Determine the [x, y] coordinate at the center of the cell enclosing the given text.  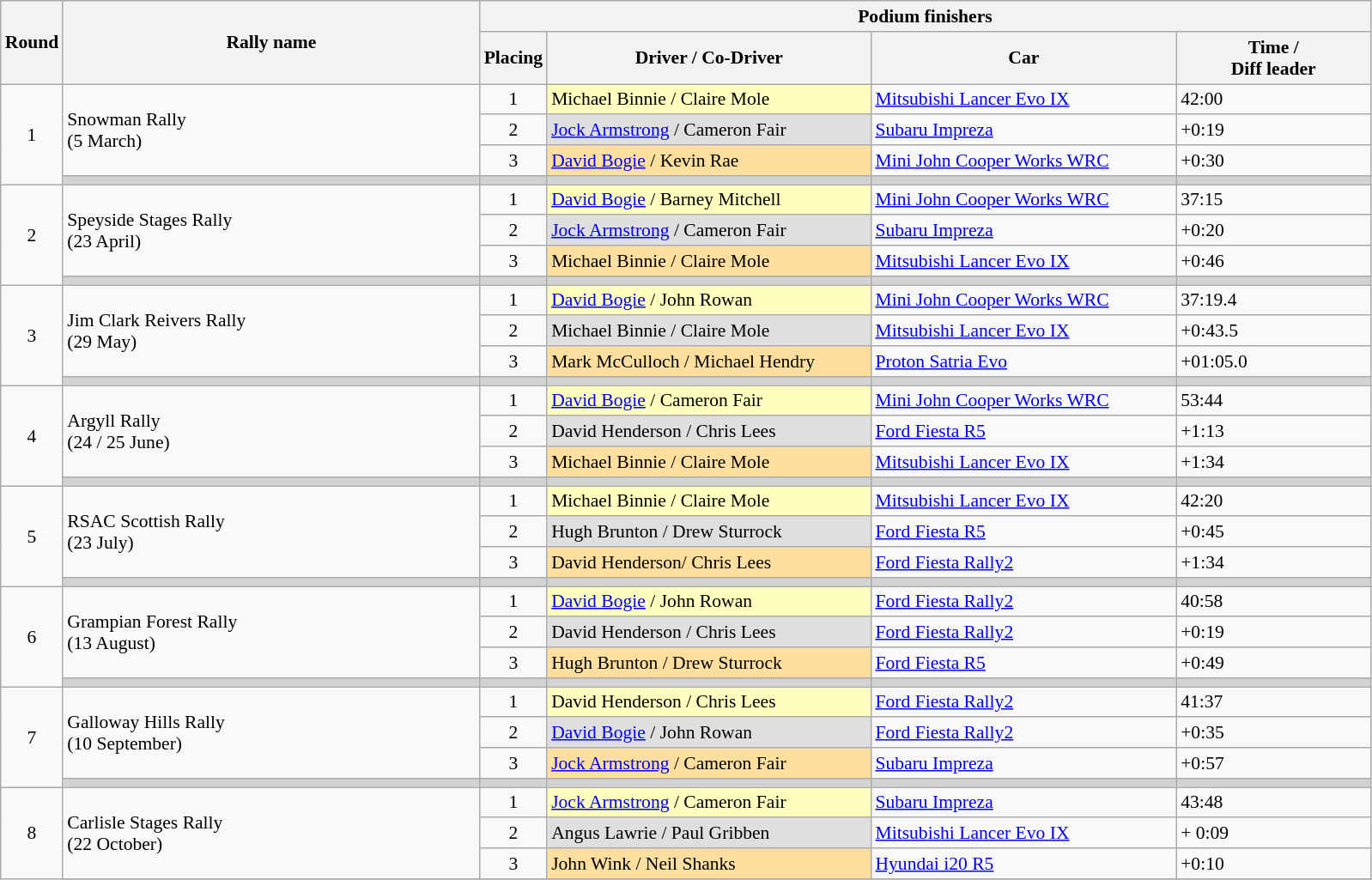
Galloway Hills Rally(10 September) [271, 733]
Snowman Rally(5 March) [271, 130]
Grampian Forest Rally (13 August) [271, 632]
37:19.4 [1273, 300]
David Bogie / Kevin Rae [709, 161]
+0:45 [1273, 532]
Speyside Stages Rally (23 April) [271, 230]
David Bogie / Barney Mitchell [709, 200]
37:15 [1273, 200]
+0:43.5 [1273, 331]
John Wink / Neil Shanks [709, 864]
+0:46 [1273, 261]
David Bogie / Cameron Fair [709, 401]
4 [33, 436]
Car [1023, 58]
+0:30 [1273, 161]
Podium finishers [926, 16]
Driver / Co-Driver [709, 58]
Argyll Rally (24 / 25 June) [271, 431]
+01:05.0 [1273, 361]
Hyundai i20 R5 [1023, 864]
+0:57 [1273, 763]
+0:35 [1273, 733]
+0:20 [1273, 231]
+ 0:09 [1273, 834]
RSAC Scottish Rally (23 July) [271, 532]
42:00 [1273, 100]
Time /Diff leader [1273, 58]
Round [33, 43]
40:58 [1273, 602]
Placing [513, 58]
53:44 [1273, 401]
+1:13 [1273, 432]
42:20 [1273, 501]
43:48 [1273, 803]
Carlisle Stages Rally(22 October) [271, 833]
Proton Satria Evo [1023, 361]
5 [33, 536]
Mark McCulloch / Michael Hendry [709, 361]
8 [33, 833]
Jim Clark Reivers Rally (29 May) [271, 331]
Rally name [271, 43]
Angus Lawrie / Paul Gribben [709, 834]
+0:49 [1273, 663]
41:37 [1273, 702]
7 [33, 737]
David Henderson/ Chris Lees [709, 562]
6 [33, 637]
+0:10 [1273, 864]
